Search for the cell housing the specified text and yield its (x, y) center coordinate. 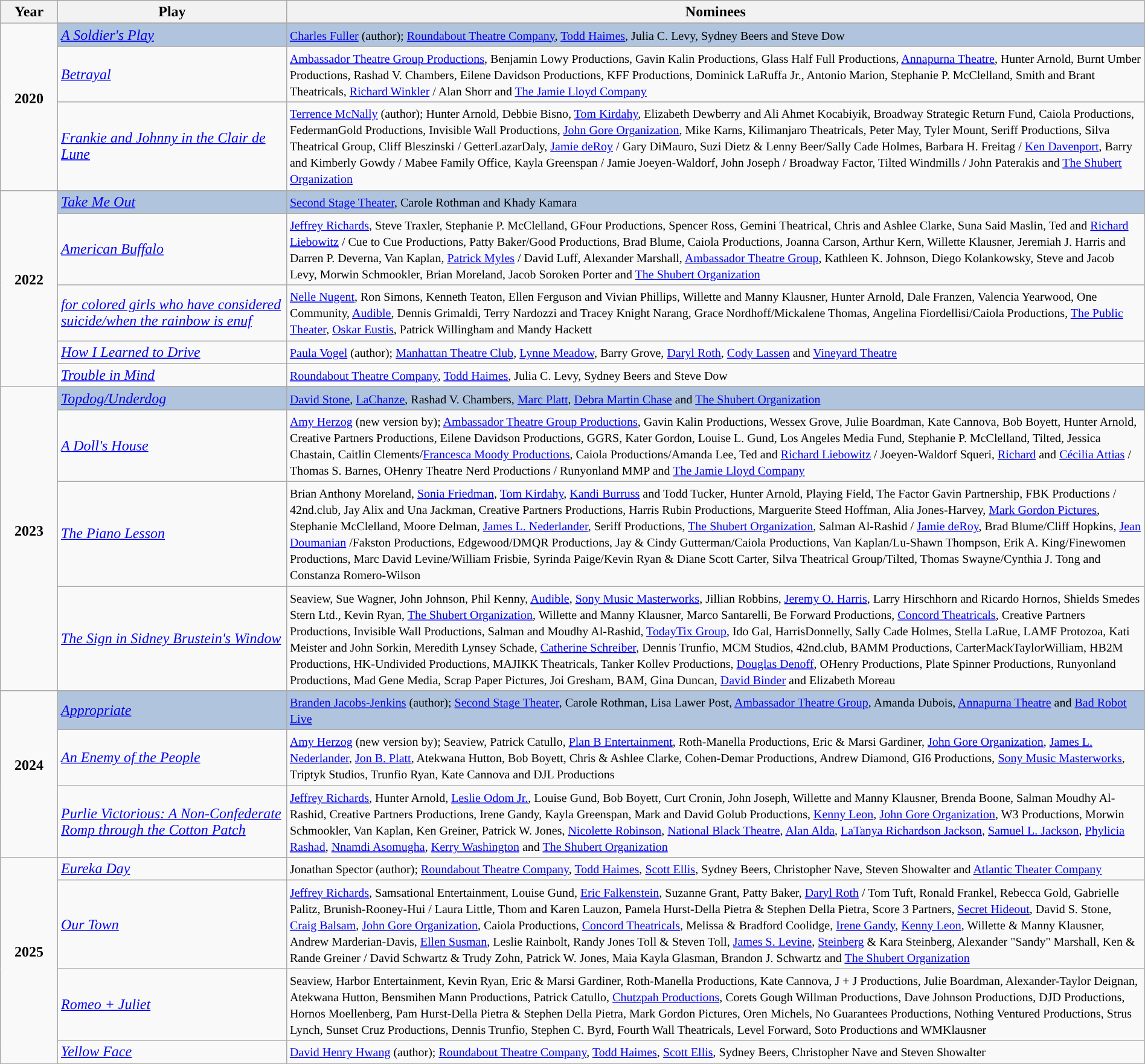
David Stone, LaChanze, Rashad V. Chambers, Marc Platt, Debra Martin Chase and The Shubert Organization (715, 398)
Our Town (172, 925)
Eureka Day (172, 869)
Purlie Victorious: A Non-Confederate Romp through the Cotton Patch (172, 821)
A Soldier's Play (172, 35)
Roundabout Theatre Company, Todd Haimes, Julia C. Levy, Sydney Beers and Steve Dow (715, 375)
Second Stage Theater, Carole Rothman and Khady Kamara (715, 202)
2024 (29, 774)
Paula Vogel (author); Manhattan Theatre Club, Lynne Meadow, Barry Grove, Daryl Roth, Cody Lassen and Vineyard Theatre (715, 352)
2020 (29, 107)
for colored girls who have considered suicide/when the rainbow is enuf (172, 313)
2022 (29, 289)
Yellow Face (172, 1052)
David Henry Hwang (author); Roundabout Theatre Company, Todd Haimes, Scott Ellis, Sydney Beers, Christopher Nave and Steven Showalter (715, 1052)
Betrayal (172, 74)
Appropriate (172, 710)
Year (29, 12)
Charles Fuller (author); Roundabout Theatre Company, Todd Haimes, Julia C. Levy, Sydney Beers and Steve Dow (715, 35)
The Sign in Sidney Brustein's Window (172, 638)
An Enemy of the People (172, 758)
Romeo + Juliet (172, 1005)
Take Me Out (172, 202)
2025 (29, 960)
2023 (29, 539)
Nominees (715, 12)
How I Learned to Drive (172, 352)
A Doll's House (172, 446)
American Buffalo (172, 249)
Topdog/Underdog (172, 398)
Play (172, 12)
The Piano Lesson (172, 534)
Trouble in Mind (172, 375)
Frankie and Johnny in the Clair de Lune (172, 146)
